Locate the cell with the specified text and output its (x, y) center coordinate. 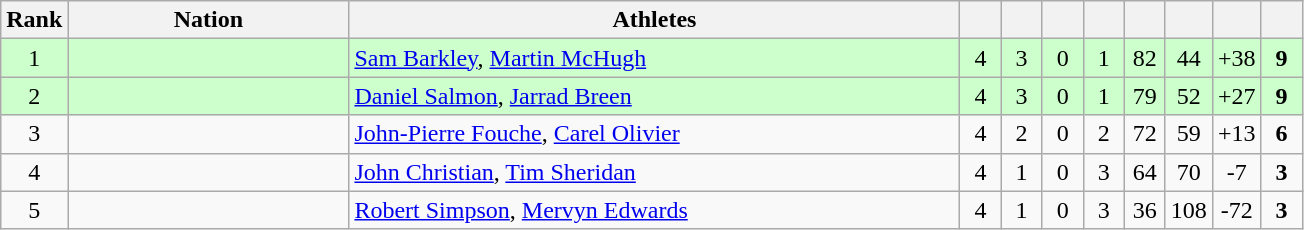
Nation (208, 20)
59 (1188, 134)
Robert Simpson, Mervyn Edwards (654, 210)
6 (1282, 134)
52 (1188, 96)
108 (1188, 210)
Rank (34, 20)
Daniel Salmon, Jarrad Breen (654, 96)
+27 (1236, 96)
82 (1144, 58)
Athletes (654, 20)
+38 (1236, 58)
-72 (1236, 210)
+13 (1236, 134)
John Christian, Tim Sheridan (654, 172)
70 (1188, 172)
44 (1188, 58)
79 (1144, 96)
John-Pierre Fouche, Carel Olivier (654, 134)
64 (1144, 172)
Sam Barkley, Martin McHugh (654, 58)
5 (34, 210)
72 (1144, 134)
36 (1144, 210)
-7 (1236, 172)
